Determine the (x, y) coordinate at the center of the cell enclosing the given text.  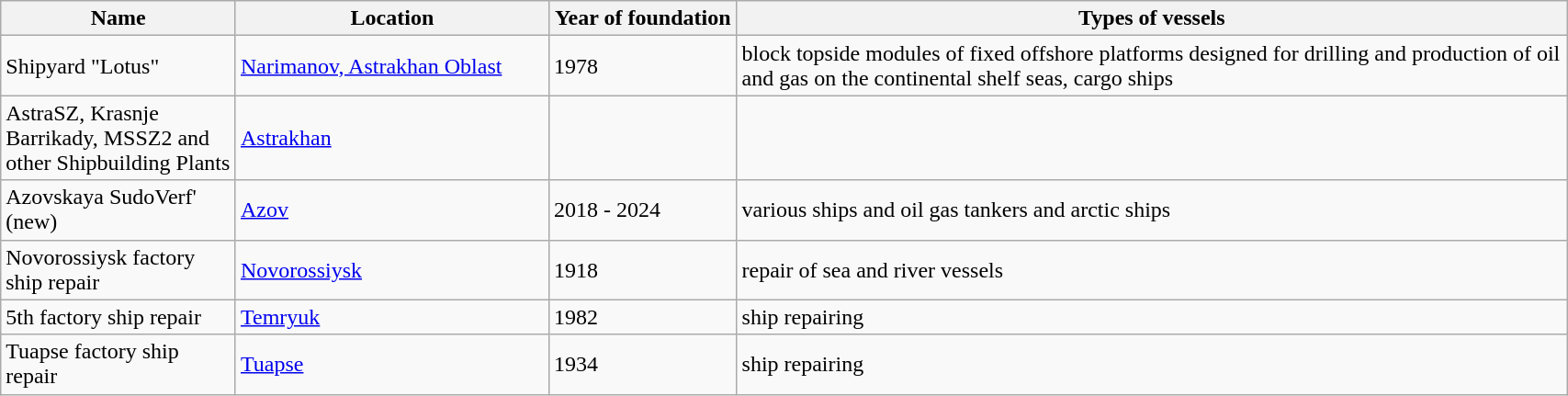
Name (118, 18)
1978 (643, 66)
block topside modules of fixed offshore platforms designed for drilling and production of oil and gas on the continental shelf seas, cargo ships (1152, 66)
various ships and oil gas tankers and arctic ships (1152, 209)
repair of sea and river vessels (1152, 270)
Location (391, 18)
Astrakhan (391, 138)
AstraSZ, Krasnje Barrikady, MSSZ2 and other Shipbuilding Plants (118, 138)
Narimanov, Astrakhan Oblast (391, 66)
1934 (643, 364)
Novorossiysk factory ship repair (118, 270)
Azovskaya SudoVerf' (new) (118, 209)
5th factory ship repair (118, 317)
Tuapse (391, 364)
2018 - 2024 (643, 209)
1982 (643, 317)
Tuapse factory ship repair (118, 364)
Types of vessels (1152, 18)
Azov (391, 209)
Shipyard "Lotus" (118, 66)
Year of foundation (643, 18)
Temryuk (391, 317)
1918 (643, 270)
Novorossiysk (391, 270)
